Return the [X, Y] coordinate for the center point of the cell that contains the specified text.  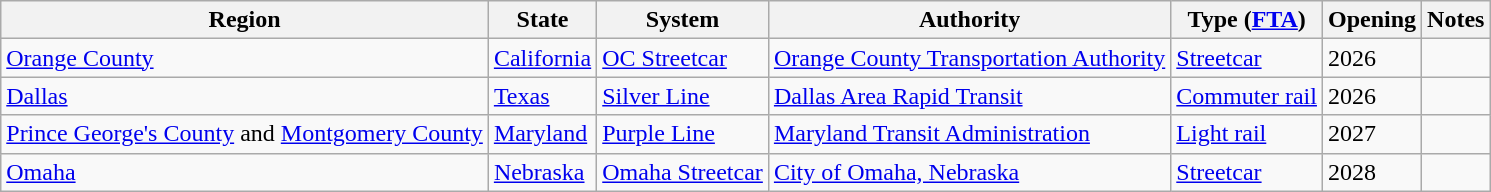
Region [245, 20]
Notes [1456, 20]
Dallas Area Rapid Transit [969, 96]
California [542, 58]
Nebraska [542, 172]
Omaha Streetcar [683, 172]
Maryland [542, 134]
2028 [1372, 172]
Opening [1372, 20]
Purple Line [683, 134]
Omaha [245, 172]
OC Streetcar [683, 58]
Orange County Transportation Authority [969, 58]
Texas [542, 96]
State [542, 20]
2027 [1372, 134]
Orange County [245, 58]
Dallas [245, 96]
Prince George's County and Montgomery County [245, 134]
Authority [969, 20]
Light rail [1247, 134]
Type (FTA) [1247, 20]
Silver Line [683, 96]
City of Omaha, Nebraska [969, 172]
System [683, 20]
Commuter rail [1247, 96]
Maryland Transit Administration [969, 134]
